Capture the cell that displays the provided text and extract its [X, Y] central coordinate. 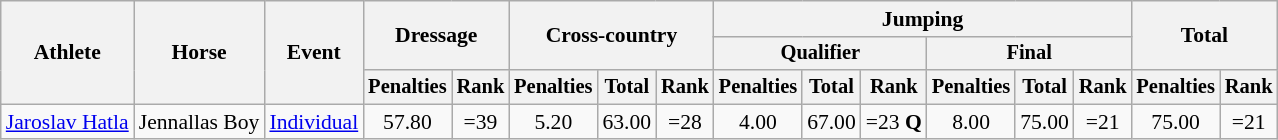
Jennallas Boy [200, 122]
4.00 [758, 122]
67.00 [832, 122]
8.00 [971, 122]
Final [1030, 54]
Individual [314, 122]
=23 Q [894, 122]
Cross-country [612, 36]
Jaroslav Hatla [68, 122]
Qualifier [820, 54]
=28 [685, 122]
Jumping [923, 19]
57.80 [407, 122]
Event [314, 52]
63.00 [626, 122]
Horse [200, 52]
5.20 [553, 122]
Athlete [68, 52]
Dressage [436, 36]
=39 [481, 122]
